Identify which cell holds the provided text, then report its (X, Y) central coordinate. 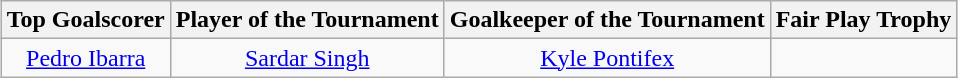
Top Goalscorer (86, 20)
Player of the Tournament (307, 20)
Kyle Pontifex (607, 58)
Pedro Ibarra (86, 58)
Fair Play Trophy (864, 20)
Sardar Singh (307, 58)
Goalkeeper of the Tournament (607, 20)
